Locate the cell with the specified text and output its [X, Y] center coordinate. 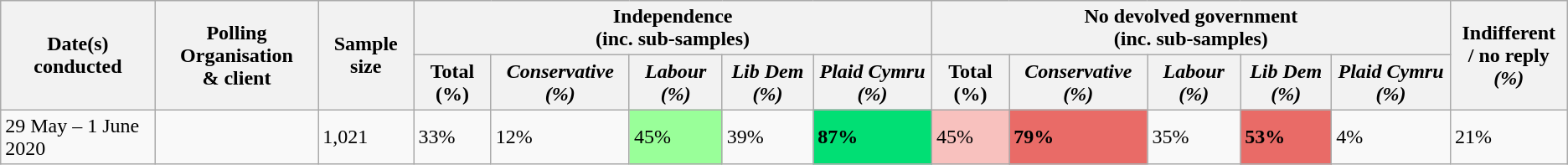
79% [1079, 137]
4% [1391, 137]
53% [1287, 137]
Indifferent/ no reply (%) [1509, 55]
87% [873, 137]
Polling Organisation& client [236, 55]
33% [452, 137]
1,021 [366, 137]
21% [1509, 137]
35% [1194, 137]
39% [767, 137]
No devolved government(inc. sub-samples) [1191, 28]
Sample size [366, 55]
29 May – 1 June 2020 [78, 137]
Independence(inc. sub-samples) [673, 28]
12% [560, 137]
Date(s)conducted [78, 55]
